Extract the (X, Y) coordinate from the center of the cell holding the provided text.  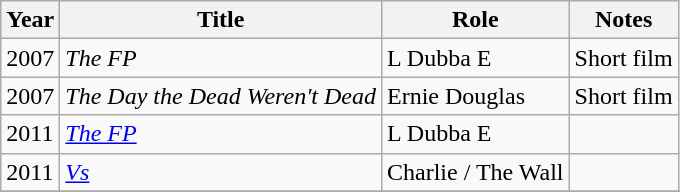
The Day the Dead Weren't Dead (221, 96)
Charlie / The Wall (475, 172)
Role (475, 20)
Notes (624, 20)
Title (221, 20)
Ernie Douglas (475, 96)
Vs (221, 172)
Year (30, 20)
